Scan for the cell matching the given text and deliver its [X, Y] coordinate at center. 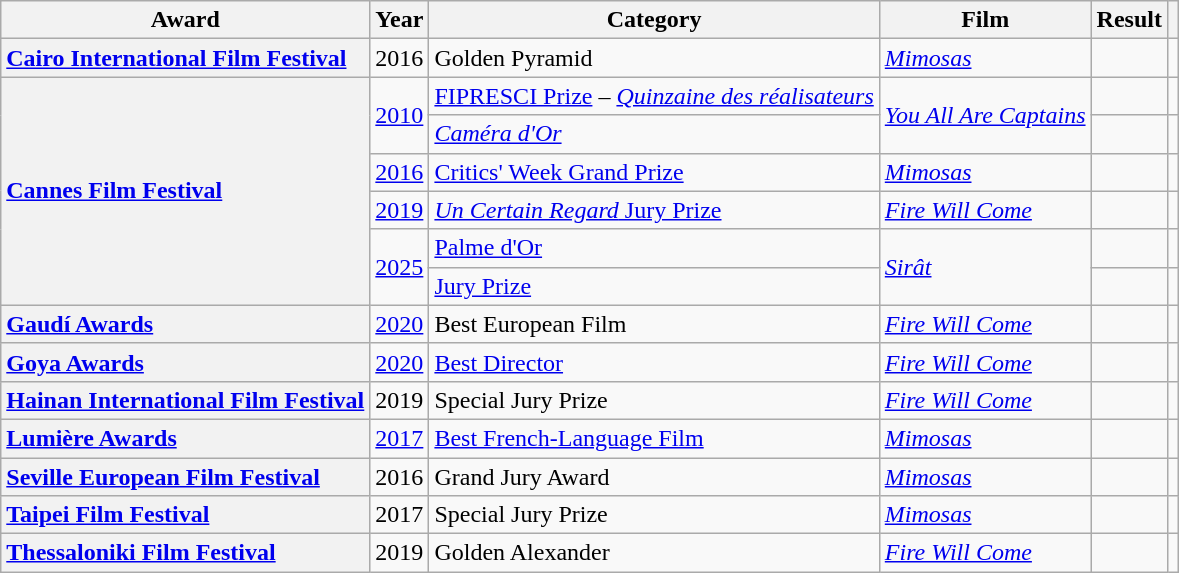
Result [1129, 20]
Seville European Film Festival [186, 477]
Year [400, 20]
Goya Awards [186, 362]
Jury Prize [654, 286]
Gaudí Awards [186, 324]
Best French-Language Film [654, 438]
Golden Pyramid [654, 58]
2025 [400, 267]
Taipei Film Festival [186, 515]
Sirât [985, 267]
Cairo International Film Festival [186, 58]
Hainan International Film Festival [186, 400]
Cannes Film Festival [186, 191]
Category [654, 20]
Lumière Awards [186, 438]
FIPRESCI Prize – Quinzaine des réalisateurs [654, 96]
Critics' Week Grand Prize [654, 172]
Film [985, 20]
Best European Film [654, 324]
You All Are Captains [985, 115]
Grand Jury Award [654, 477]
2010 [400, 115]
Thessaloniki Film Festival [186, 553]
Golden Alexander [654, 553]
Best Director [654, 362]
Palme d'Or [654, 248]
Caméra d'Or [654, 134]
Un Certain Regard Jury Prize [654, 210]
Award [186, 20]
